Detect which cell encompasses the target text, then output its (x, y) center coordinate. 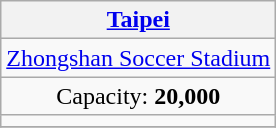
Taipei (138, 20)
Zhongshan Soccer Stadium (138, 58)
Capacity: 20,000 (138, 96)
